Extract the [x, y] coordinate from the center of the cell holding the provided text.  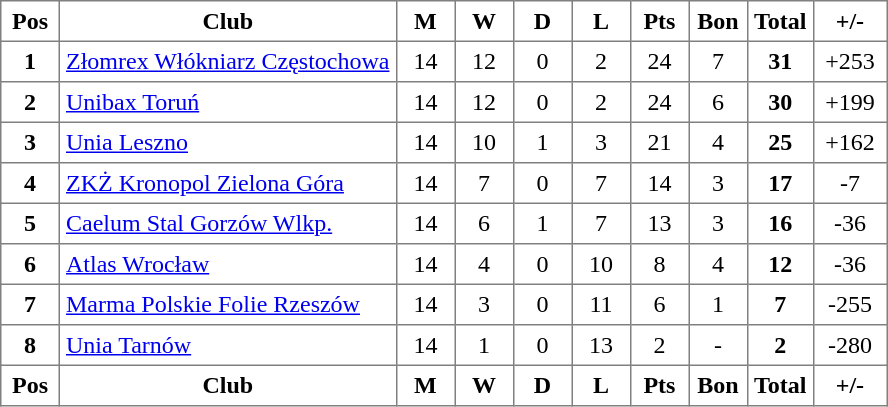
ZKŻ Kronopol Zielona Góra [228, 183]
- [718, 345]
-7 [850, 183]
Marma Polskie Folie Rzeszów [228, 304]
31 [780, 61]
17 [780, 183]
+253 [850, 61]
Złomrex Włókniarz Częstochowa [228, 61]
30 [780, 102]
-255 [850, 304]
Unia Tarnów [228, 345]
5 [30, 223]
21 [659, 142]
Unia Leszno [228, 142]
16 [780, 223]
11 [601, 304]
+199 [850, 102]
Unibax Toruń [228, 102]
Atlas Wrocław [228, 264]
+162 [850, 142]
-280 [850, 345]
Caelum Stal Gorzów Wlkp. [228, 223]
25 [780, 142]
